From the cell containing the given text, extract its center point as [X, Y] coordinate. 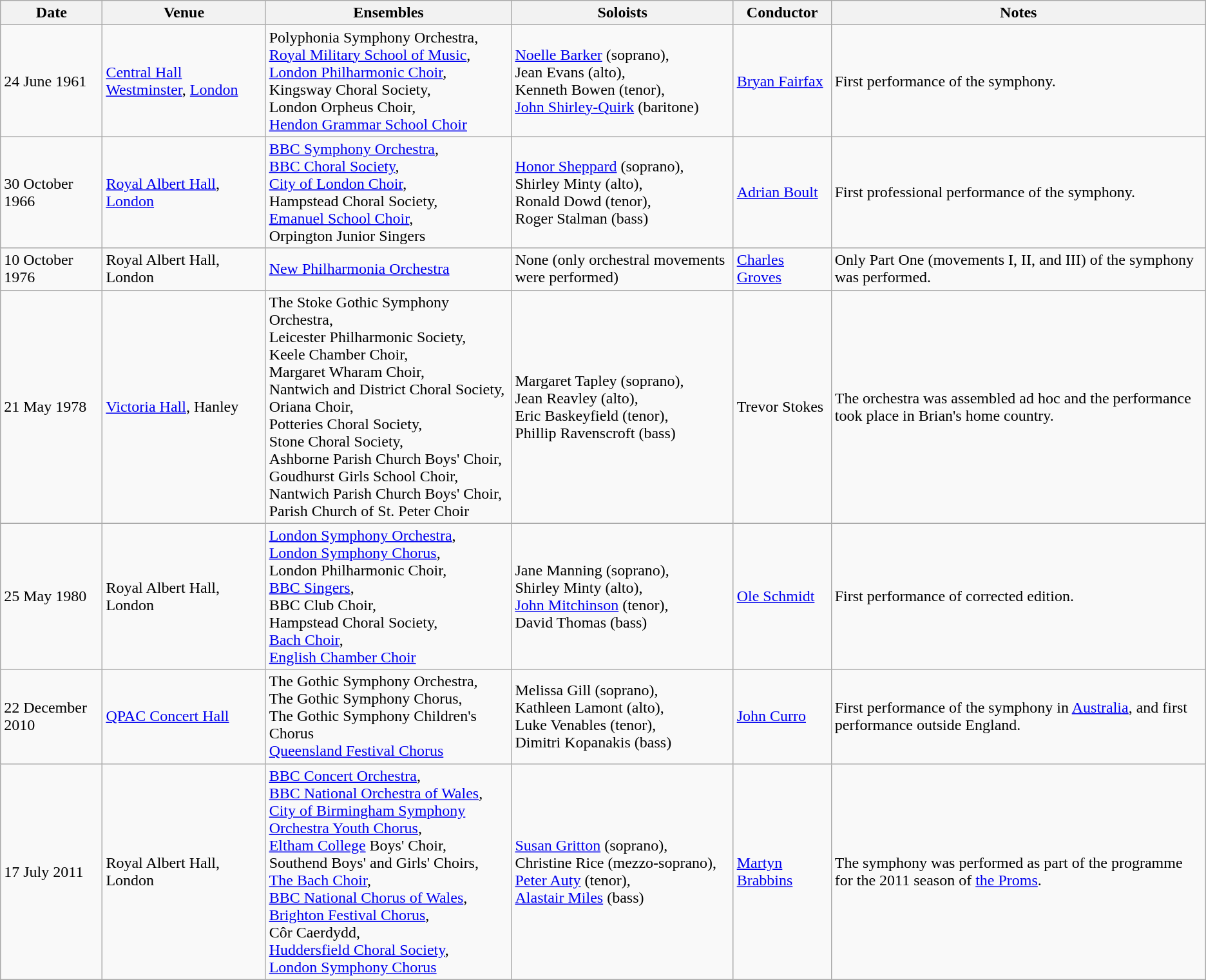
Ole Schmidt [782, 597]
Conductor [782, 13]
25 May 1980 [52, 597]
Venue [184, 13]
None (only orchestral movements were performed) [622, 269]
First performance of corrected edition. [1018, 597]
Only Part One (movements I, II, and III) of the symphony was performed. [1018, 269]
New Philharmonia Orchestra [388, 269]
Trevor Stokes [782, 407]
Adrian Boult [782, 192]
Charles Groves [782, 269]
Jane Manning (soprano),Shirley Minty (alto),John Mitchinson (tenor),David Thomas (bass) [622, 597]
Susan Gritton (soprano),Christine Rice (mezzo-soprano),Peter Auty (tenor), Alastair Miles (bass) [622, 871]
Melissa Gill (soprano),Kathleen Lamont (alto),Luke Venables (tenor),Dimitri Kopanakis (bass) [622, 716]
Notes [1018, 13]
First performance of the symphony in Australia, and first performance outside England. [1018, 716]
First performance of the symphony. [1018, 81]
17 July 2011 [52, 871]
Bryan Fairfax [782, 81]
24 June 1961 [52, 81]
30 October 1966 [52, 192]
John Curro [782, 716]
Victoria Hall, Hanley [184, 407]
10 October 1976 [52, 269]
The Gothic Symphony Orchestra,The Gothic Symphony Chorus,The Gothic Symphony Children's ChorusQueensland Festival Chorus [388, 716]
The symphony was performed as part of the programme for the 2011 season of the Proms. [1018, 871]
BBC Symphony Orchestra,BBC Choral Society,City of London Choir,Hampstead Choral Society,Emanuel School Choir,Orpington Junior Singers [388, 192]
Margaret Tapley (soprano),Jean Reavley (alto),Eric Baskeyfield (tenor),Phillip Ravenscroft (bass) [622, 407]
22 December 2010 [52, 716]
Soloists [622, 13]
21 May 1978 [52, 407]
Date [52, 13]
First professional performance of the symphony. [1018, 192]
QPAC Concert Hall [184, 716]
Noelle Barker (soprano),Jean Evans (alto),Kenneth Bowen (tenor),John Shirley-Quirk (baritone) [622, 81]
Ensembles [388, 13]
The orchestra was assembled ad hoc and the performance took place in Brian's home country. [1018, 407]
Honor Sheppard (soprano),Shirley Minty (alto),Ronald Dowd (tenor),Roger Stalman (bass) [622, 192]
Martyn Brabbins [782, 871]
Central Hall Westminster, London [184, 81]
